Extract the (x, y) coordinate from the center of the cell holding the provided text.  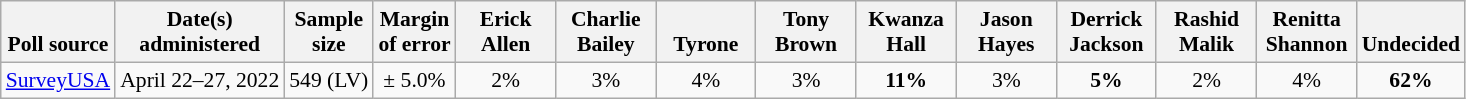
549 (LV) (328, 80)
11% (906, 80)
62% (1411, 80)
5% (1106, 80)
JasonHayes (1006, 32)
Date(s)administered (200, 32)
SurveyUSA (58, 80)
Marginof error (414, 32)
Undecided (1411, 32)
TonyBrown (806, 32)
RashidMalik (1206, 32)
Tyrone (706, 32)
Poll source (58, 32)
ErickAllen (506, 32)
± 5.0% (414, 80)
Samplesize (328, 32)
KwanzaHall (906, 32)
DerrickJackson (1106, 32)
CharlieBailey (606, 32)
RenittaShannon (1307, 32)
April 22–27, 2022 (200, 80)
